From the cell containing the given text, extract its center point as (X, Y) coordinate. 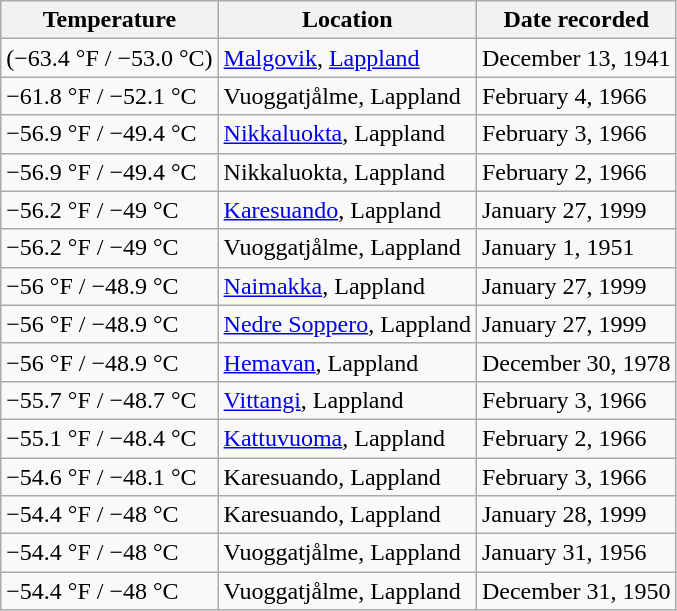
January 28, 1999 (576, 515)
Date recorded (576, 20)
Kattuvuoma, Lappland (347, 438)
Malgovik, Lappland (347, 58)
−55.1 °F / −48.4 °C (110, 438)
December 31, 1950 (576, 591)
−54.6 °F / −48.1 °C (110, 477)
Temperature (110, 20)
January 31, 1956 (576, 553)
(−63.4 °F / −53.0 °C) (110, 58)
−55.7 °F / −48.7 °C (110, 400)
December 13, 1941 (576, 58)
January 1, 1951 (576, 248)
December 30, 1978 (576, 362)
Location (347, 20)
Vittangi, Lappland (347, 400)
Hemavan, Lappland (347, 362)
Nedre Soppero, Lappland (347, 324)
February 4, 1966 (576, 96)
Naimakka, Lappland (347, 286)
−61.8 °F / −52.1 °C (110, 96)
